From the cell containing the given text, extract its center point as (x, y) coordinate. 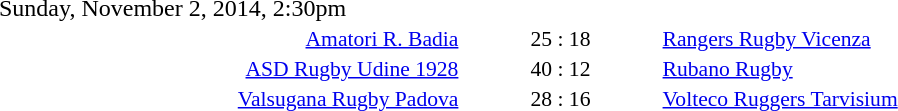
40 : 12 (560, 68)
25 : 18 (560, 38)
